For the text-containing cell, return its midpoint in (X, Y) coordinate format. 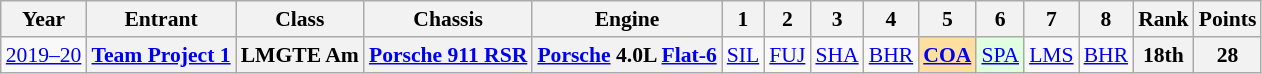
Porsche 911 RSR (448, 55)
Year (44, 19)
SPA (1000, 55)
FUJ (787, 55)
Team Project 1 (160, 55)
LMS (1052, 55)
2 (787, 19)
3 (836, 19)
5 (947, 19)
18th (1164, 55)
8 (1106, 19)
7 (1052, 19)
6 (1000, 19)
SHA (836, 55)
2019–20 (44, 55)
LMGTE Am (300, 55)
28 (1228, 55)
SIL (744, 55)
4 (892, 19)
Engine (626, 19)
Class (300, 19)
Porsche 4.0L Flat-6 (626, 55)
Rank (1164, 19)
1 (744, 19)
COA (947, 55)
Entrant (160, 19)
Points (1228, 19)
Chassis (448, 19)
